Return [x, y] of the center of cell containing provided text 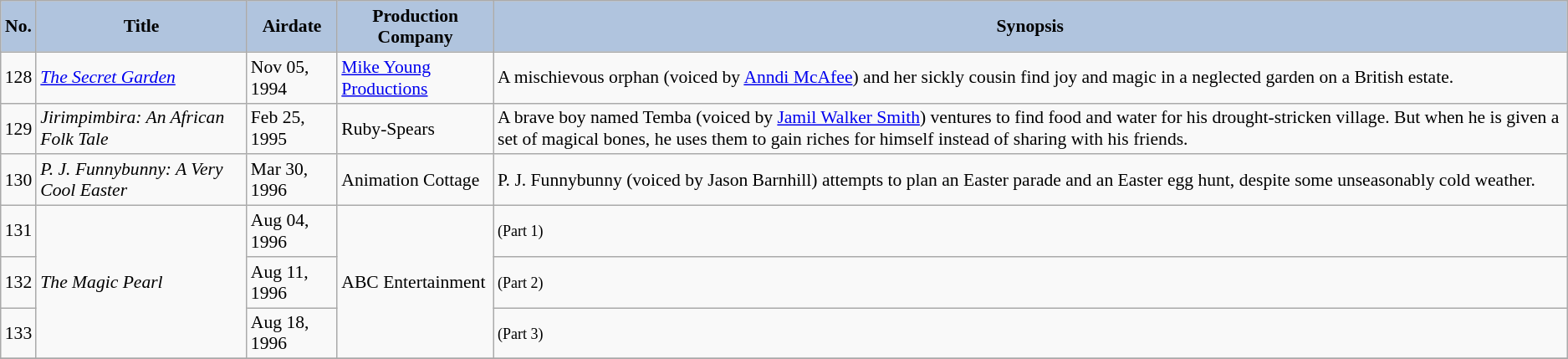
130 [18, 181]
No. [18, 27]
Nov 05, 1994 [292, 77]
131 [18, 231]
Animation Cottage [415, 181]
133 [18, 333]
Mar 30, 1996 [292, 181]
128 [18, 77]
Jirimpimbira: An African Folk Tale [141, 129]
(Part 2) [1030, 283]
Feb 25, 1995 [292, 129]
Aug 04, 1996 [292, 231]
Synopsis [1030, 27]
A mischievous orphan (voiced by Anndi McAfee) and her sickly cousin find joy and magic in a neglected garden on a British estate. [1030, 77]
Aug 11, 1996 [292, 283]
Aug 18, 1996 [292, 333]
ABC Entertainment [415, 283]
Airdate [292, 27]
(Part 1) [1030, 231]
Ruby-Spears [415, 129]
Production Company [415, 27]
Title [141, 27]
132 [18, 283]
Mike Young Productions [415, 77]
129 [18, 129]
The Secret Garden [141, 77]
P. J. Funnybunny (voiced by Jason Barnhill) attempts to plan an Easter parade and an Easter egg hunt, despite some unseasonably cold weather. [1030, 181]
The Magic Pearl [141, 283]
P. J. Funnybunny: A Very Cool Easter [141, 181]
(Part 3) [1030, 333]
